Return the [x, y] coordinate for the center point of the cell that contains the specified text.  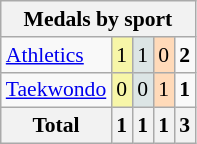
Medals by sport [98, 19]
Taekwondo [56, 90]
3 [184, 126]
Athletics [56, 55]
2 [184, 55]
Total [56, 126]
